Provide the (x, y) coordinate of the cell's center where the given text is located.  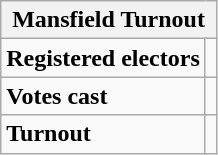
Turnout (104, 134)
Votes cast (104, 96)
Mansfield Turnout (109, 20)
Registered electors (104, 58)
